Scan for the cell matching the given text and deliver its [X, Y] coordinate at center. 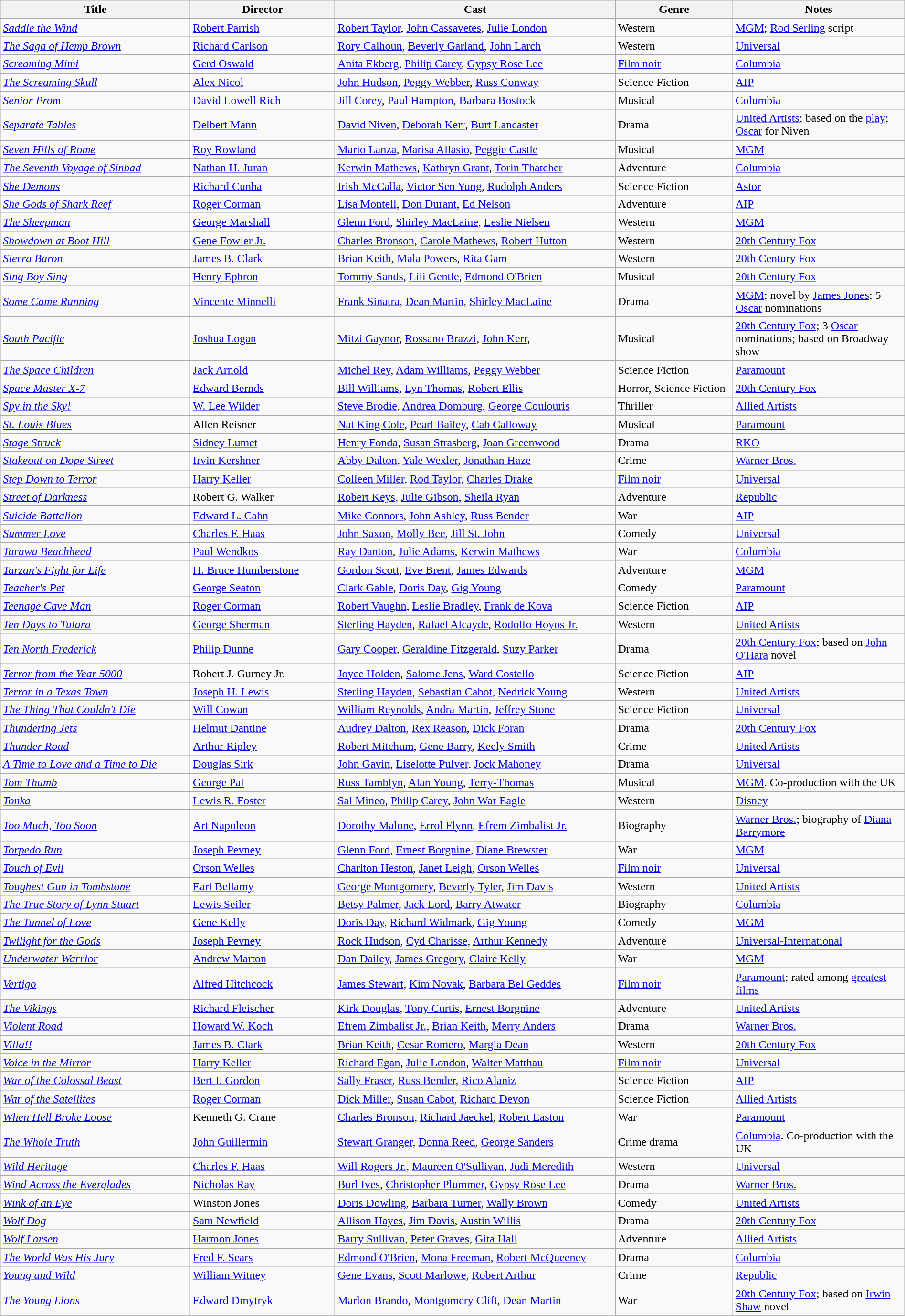
Robert Parrish [263, 28]
George Sherman [263, 624]
Irvin Kershner [263, 461]
Dorothy Malone, Errol Flynn, Efrem Zimbalist Jr. [475, 825]
Paul Wendkos [263, 551]
Gene Fowler Jr. [263, 240]
Notes [819, 10]
Gary Cooper, Geraldine Fitzgerald, Suzy Parker [475, 649]
Allison Hayes, Jim Davis, Austin Willis [475, 1221]
Teenage Cave Man [95, 606]
Gerd Oswald [263, 64]
W. Lee Wilder [263, 406]
Joseph H. Lewis [263, 692]
Russ Tamblyn, Alan Young, Terry-Thomas [475, 782]
Mitzi Gaynor, Rossano Brazzi, John Kerr, [475, 339]
Michel Rey, Adam Williams, Peggy Webber [475, 370]
Jack Arnold [263, 370]
She Gods of Shark Reef [95, 204]
Screaming Mimi [95, 64]
Gene Evans, Scott Marlowe, Robert Arthur [475, 1275]
Glenn Ford, Shirley MacLaine, Leslie Nielsen [475, 222]
Mike Connors, John Ashley, Russ Bender [475, 515]
Tarzan's Fight for Life [95, 569]
Nat King Cole, Pearl Bailey, Cab Calloway [475, 424]
Young and Wild [95, 1275]
Some Came Running [95, 302]
Cast [475, 10]
Kenneth G. Crane [263, 1117]
John Hudson, Peggy Webber, Russ Conway [475, 82]
Too Much, Too Soon [95, 825]
Summer Love [95, 533]
Doris Dowling, Barbara Turner, Wally Brown [475, 1202]
Nicholas Ray [263, 1184]
Suicide Battalion [95, 515]
Tommy Sands, Lili Gentle, Edmond O'Brien [475, 277]
Earl Bellamy [263, 886]
Nathan H. Juran [263, 168]
Wolf Larsen [95, 1239]
Henry Fonda, Susan Strasberg, Joan Greenwood [475, 442]
The Young Lions [95, 1300]
MGM. Co-production with the UK [819, 782]
Will Rogers Jr., Maureen O'Sullivan, Judi Meredith [475, 1166]
Wild Heritage [95, 1166]
MGM; Rod Serling script [819, 28]
Douglas Sirk [263, 764]
Helmut Dantine [263, 728]
Alfred Hitchcock [263, 983]
Sterling Hayden, Rafael Alcayde, Rodolfo Hoyos Jr. [475, 624]
The Thing That Couldn't Die [95, 710]
Terror from the Year 5000 [95, 674]
St. Louis Blues [95, 424]
Showdown at Boot Hill [95, 240]
Barry Sullivan, Peter Graves, Gita Hall [475, 1239]
Mario Lanza, Marisa Allasio, Peggie Castle [475, 149]
Bill Williams, Lyn Thomas, Robert Ellis [475, 388]
George Seaton [263, 588]
Kerwin Mathews, Kathryn Grant, Torin Thatcher [475, 168]
Spy in the Sky! [95, 406]
Thunder Road [95, 746]
Sidney Lumet [263, 442]
The Tunnel of Love [95, 923]
Art Napoleon [263, 825]
Abby Dalton, Yale Wexler, Jonathan Haze [475, 461]
Alex Nicol [263, 82]
Irish McCalla, Victor Sen Yung, Rudolph Anders [475, 186]
Touch of Evil [95, 868]
Horror, Science Fiction [674, 388]
20th Century Fox; based on Irwin Shaw novel [819, 1300]
Tom Thumb [95, 782]
Sal Mineo, Philip Carey, John War Eagle [475, 800]
William Reynolds, Andra Martin, Jeffrey Stone [475, 710]
Twilight for the Gods [95, 941]
Voice in the Mirror [95, 1063]
James Stewart, Kim Novak, Barbara Bel Geddes [475, 983]
Sing Boy Sing [95, 277]
Roy Rowland [263, 149]
Gene Kelly [263, 923]
Arthur Ripley [263, 746]
20th Century Fox; 3 Oscar nominations; based on Broadway show [819, 339]
H. Bruce Humberstone [263, 569]
John Guillermin [263, 1142]
Toughest Gun in Tombstone [95, 886]
Edward L. Cahn [263, 515]
Edmond O'Brien, Mona Freeman, Robert McQueeney [475, 1257]
South Pacific [95, 339]
Stakeout on Dope Street [95, 461]
John Saxon, Molly Bee, Jill St. John [475, 533]
The Saga of Hemp Brown [95, 46]
Wink of an Eye [95, 1202]
Sally Fraser, Russ Bender, Rico Alaniz [475, 1081]
Betsy Palmer, Jack Lord, Barry Atwater [475, 905]
William Witney [263, 1275]
Brian Keith, Mala Powers, Rita Gam [475, 259]
Torpedo Run [95, 850]
Charles Bronson, Richard Jaeckel, Robert Easton [475, 1117]
Henry Ephron [263, 277]
David Niven, Deborah Kerr, Burt Lancaster [475, 125]
John Gavin, Liselotte Pulver, Jock Mahoney [475, 764]
Ray Danton, Julie Adams, Kerwin Mathews [475, 551]
Director [263, 10]
George Montgomery, Beverly Tyler, Jim Davis [475, 886]
Richard Cunha [263, 186]
Vertigo [95, 983]
Villa!! [95, 1044]
Orson Welles [263, 868]
Columbia. Co-production with the UK [819, 1142]
Philip Dunne [263, 649]
Lewis Seiler [263, 905]
Robert Keys, Julie Gibson, Sheila Ryan [475, 497]
She Demons [95, 186]
Efrem Zimbalist Jr., Brian Keith, Merry Anders [475, 1026]
George Marshall [263, 222]
Genre [674, 10]
Senior Prom [95, 100]
Doris Day, Richard Widmark, Gig Young [475, 923]
Anita Ekberg, Philip Carey, Gypsy Rose Lee [475, 64]
Crime drama [674, 1142]
Frank Sinatra, Dean Martin, Shirley MacLaine [475, 302]
Robert Vaughn, Leslie Bradley, Frank de Kova [475, 606]
The Whole Truth [95, 1142]
Universal-International [819, 941]
Robert Taylor, John Cassavetes, Julie London [475, 28]
Joshua Logan [263, 339]
Andrew Marton [263, 959]
Space Master X-7 [95, 388]
Sterling Hayden, Sebastian Cabot, Nedrick Young [475, 692]
Sierra Baron [95, 259]
Fred F. Sears [263, 1257]
Warner Bros.; biography of Diana Barrymore [819, 825]
Edward Dmytryk [263, 1300]
Ten North Frederick [95, 649]
Teacher's Pet [95, 588]
The Sheepman [95, 222]
Winston Jones [263, 1202]
Kirk Douglas, Tony Curtis, Ernest Borgnine [475, 1008]
Rory Calhoun, Beverly Garland, John Larch [475, 46]
When Hell Broke Loose [95, 1117]
Robert J. Gurney Jr. [263, 674]
Terror in a Texas Town [95, 692]
Separate Tables [95, 125]
A Time to Love and a Time to Die [95, 764]
Delbert Mann [263, 125]
Paramount; rated among greatest films [819, 983]
Robert Mitchum, Gene Barry, Keely Smith [475, 746]
RKO [819, 442]
War of the Colossal Beast [95, 1081]
Charlton Heston, Janet Leigh, Orson Welles [475, 868]
The Space Children [95, 370]
Will Cowan [263, 710]
Tonka [95, 800]
Disney [819, 800]
Gordon Scott, Eve Brent, James Edwards [475, 569]
Steve Brodie, Andrea Domburg, George Coulouris [475, 406]
War of the Satellites [95, 1099]
Clark Gable, Doris Day, Gig Young [475, 588]
United Artists; based on the play; Oscar for Niven [819, 125]
Richard Carlson [263, 46]
Sam Newfield [263, 1221]
Harmon Jones [263, 1239]
Richard Egan, Julie London, Walter Matthau [475, 1063]
Thriller [674, 406]
Thundering Jets [95, 728]
Burl Ives, Christopher Plummer, Gypsy Rose Lee [475, 1184]
George Pal [263, 782]
Rock Hudson, Cyd Charisse, Arthur Kennedy [475, 941]
Title [95, 10]
Bert I. Gordon [263, 1081]
Saddle the Wind [95, 28]
20th Century Fox; based on John O'Hara novel [819, 649]
Seven Hills of Rome [95, 149]
Audrey Dalton, Rex Reason, Dick Foran [475, 728]
Charles Bronson, Carole Mathews, Robert Hutton [475, 240]
Wolf Dog [95, 1221]
Marlon Brando, Montgomery Clift, Dean Martin [475, 1300]
Stewart Granger, Donna Reed, George Sanders [475, 1142]
The True Story of Lynn Stuart [95, 905]
Dick Miller, Susan Cabot, Richard Devon [475, 1099]
Violent Road [95, 1026]
Ten Days to Tulara [95, 624]
Brian Keith, Cesar Romero, Margia Dean [475, 1044]
Lisa Montell, Don Durant, Ed Nelson [475, 204]
Stage Struck [95, 442]
Dan Dailey, James Gregory, Claire Kelly [475, 959]
Edward Bernds [263, 388]
Howard W. Koch [263, 1026]
Astor [819, 186]
David Lowell Rich [263, 100]
Colleen Miller, Rod Taylor, Charles Drake [475, 479]
Glenn Ford, Ernest Borgnine, Diane Brewster [475, 850]
MGM; novel by James Jones; 5 Oscar nominations [819, 302]
Vincente Minnelli [263, 302]
Street of Darkness [95, 497]
Underwater Warrior [95, 959]
The World Was His Jury [95, 1257]
Allen Reisner [263, 424]
The Seventh Voyage of Sinbad [95, 168]
Step Down to Terror [95, 479]
Tarawa Beachhead [95, 551]
Lewis R. Foster [263, 800]
Robert G. Walker [263, 497]
Wind Across the Everglades [95, 1184]
Jill Corey, Paul Hampton, Barbara Bostock [475, 100]
The Vikings [95, 1008]
Richard Fleischer [263, 1008]
Joyce Holden, Salome Jens, Ward Costello [475, 674]
The Screaming Skull [95, 82]
